Determine the (X, Y) coordinate at the center of the cell enclosing the given text.  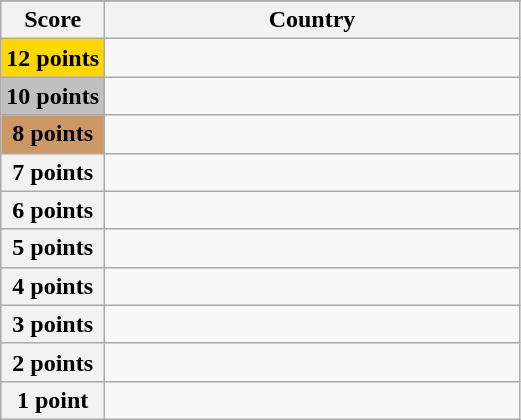
Score (53, 20)
8 points (53, 134)
Country (312, 20)
10 points (53, 96)
12 points (53, 58)
2 points (53, 362)
5 points (53, 248)
4 points (53, 286)
1 point (53, 400)
3 points (53, 324)
7 points (53, 172)
6 points (53, 210)
